Locate the cell with the specified text and output its (x, y) center coordinate. 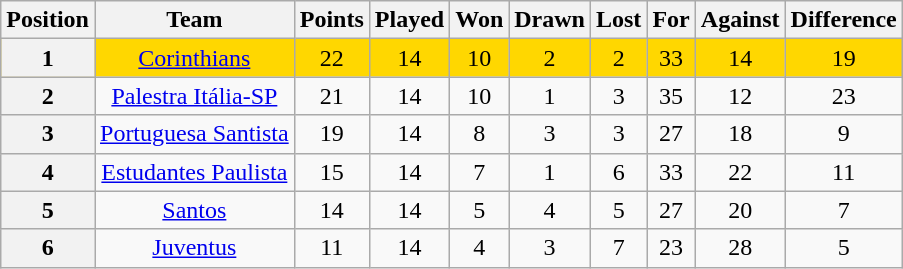
12 (740, 96)
Santos (194, 210)
Palestra Itália-SP (194, 96)
20 (740, 210)
15 (332, 172)
35 (671, 96)
Position (48, 20)
For (671, 20)
Won (480, 20)
Against (740, 20)
Points (332, 20)
Difference (844, 20)
8 (480, 134)
Portuguesa Santista (194, 134)
Corinthians (194, 58)
Played (409, 20)
Drawn (550, 20)
18 (740, 134)
Team (194, 20)
Estudantes Paulista (194, 172)
21 (332, 96)
Juventus (194, 248)
28 (740, 248)
Lost (618, 20)
9 (844, 134)
